Capture the cell that displays the provided text and extract its (x, y) central coordinate. 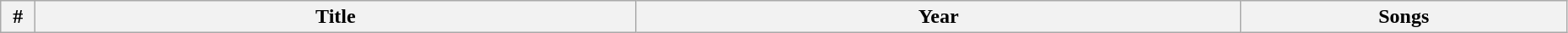
Title (336, 17)
Year (938, 17)
# (19, 17)
Songs (1404, 17)
